Pinpoint the cell where the given text exists, returning its (x, y) midpoint coordinate. 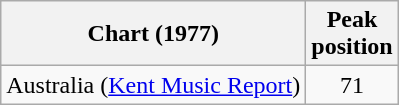
Australia (Kent Music Report) (154, 85)
Chart (1977) (154, 34)
71 (352, 85)
Peakposition (352, 34)
